Detect which cell encompasses the target text, then output its [x, y] center coordinate. 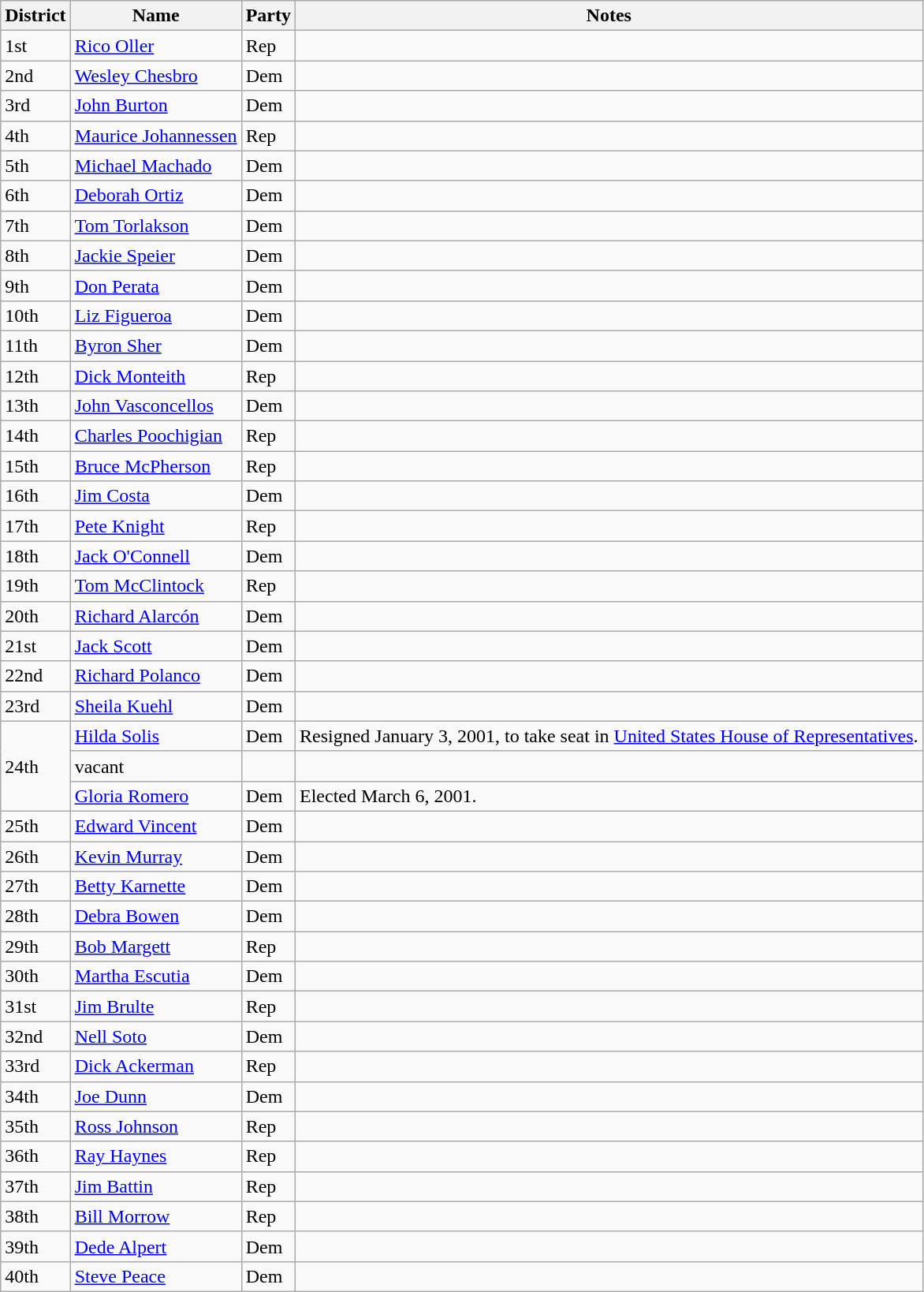
Wesley Chesbro [156, 76]
Betty Karnette [156, 887]
12th [35, 376]
30th [35, 976]
John Vasconcellos [156, 406]
10th [35, 316]
Deborah Ortiz [156, 196]
Jim Brulte [156, 1006]
Edward Vincent [156, 826]
34th [35, 1096]
Pete Knight [156, 526]
Nell Soto [156, 1036]
Martha Escutia [156, 976]
Name [156, 16]
11th [35, 345]
Jim Costa [156, 496]
Debra Bowen [156, 917]
24th [35, 766]
Hilda Solis [156, 736]
Tom McClintock [156, 586]
37th [35, 1186]
38th [35, 1216]
29th [35, 947]
Maurice Johannessen [156, 136]
19th [35, 586]
22nd [35, 676]
23rd [35, 706]
16th [35, 496]
Resigned January 3, 2001, to take seat in United States House of Representatives. [609, 736]
3rd [35, 106]
Don Perata [156, 286]
7th [35, 226]
Rico Oller [156, 46]
Bob Margett [156, 947]
Dede Alpert [156, 1246]
35th [35, 1126]
14th [35, 436]
13th [35, 406]
District [35, 16]
32nd [35, 1036]
Richard Alarcón [156, 616]
Sheila Kuehl [156, 706]
Bill Morrow [156, 1216]
Gloria Romero [156, 796]
John Burton [156, 106]
Notes [609, 16]
6th [35, 196]
15th [35, 466]
Joe Dunn [156, 1096]
Kevin Murray [156, 856]
39th [35, 1246]
vacant [156, 766]
Charles Poochigian [156, 436]
Dick Ackerman [156, 1066]
4th [35, 136]
Jackie Speier [156, 256]
40th [35, 1276]
27th [35, 887]
Richard Polanco [156, 676]
1st [35, 46]
Ray Haynes [156, 1156]
17th [35, 526]
Michael Machado [156, 166]
26th [35, 856]
Tom Torlakson [156, 226]
Bruce McPherson [156, 466]
Steve Peace [156, 1276]
Ross Johnson [156, 1126]
Party [268, 16]
21st [35, 646]
33rd [35, 1066]
Jack O'Connell [156, 556]
Dick Monteith [156, 376]
20th [35, 616]
31st [35, 1006]
Liz Figueroa [156, 316]
Byron Sher [156, 345]
8th [35, 256]
5th [35, 166]
Jack Scott [156, 646]
Jim Battin [156, 1186]
Elected March 6, 2001. [609, 796]
28th [35, 917]
9th [35, 286]
25th [35, 826]
36th [35, 1156]
2nd [35, 76]
18th [35, 556]
